Return the (x, y) coordinate for the center point of the cell that contains the specified text.  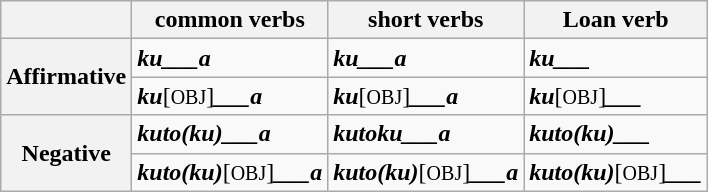
short verbs (426, 20)
Loan verb (616, 20)
kuto(ku)___ (616, 134)
Negative (66, 153)
Affirmative (66, 77)
kuto(ku)[OBJ]___ (616, 172)
kuto(ku)___a (230, 134)
ku[OBJ]___ (616, 96)
ku___ (616, 58)
kutoku___a (426, 134)
common verbs (230, 20)
